Scan for the cell matching the given text and deliver its (X, Y) coordinate at center. 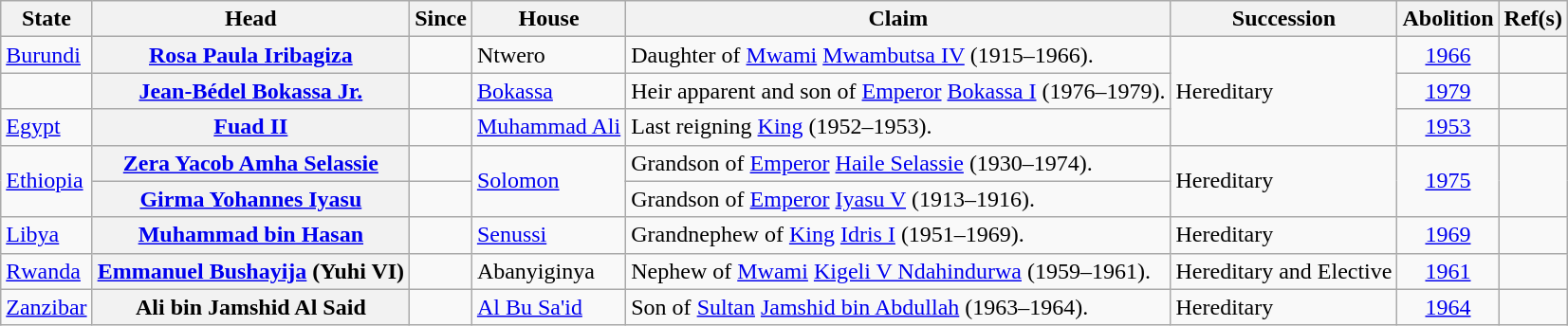
Ntwero (548, 55)
Ali bin Jamshid Al Said (250, 307)
Grandnephew of King Idris I (1951–1969). (898, 235)
Al Bu Sa'id (548, 307)
Senussi (548, 235)
Daughter of Mwami Mwambutsa IV (1915–1966). (898, 55)
Abolition (1448, 19)
Grandson of Emperor Iyasu V (1913–1916). (898, 199)
Claim (898, 19)
Emmanuel Bushayija (Yuhi VI) (250, 271)
Zanzibar (46, 307)
1953 (1448, 127)
1961 (1448, 271)
Muhammad bin Hasan (250, 235)
Egypt (46, 127)
Jean-Bédel Bokassa Jr. (250, 91)
1964 (1448, 307)
Ref(s) (1533, 19)
Ethiopia (46, 181)
Rosa Paula Iribagiza (250, 55)
Head (250, 19)
Son of Sultan Jamshid bin Abdullah (1963–1964). (898, 307)
1966 (1448, 55)
Succession (1284, 19)
Libya (46, 235)
Rwanda (46, 271)
Last reigning King (1952–1953). (898, 127)
Bokassa (548, 91)
1975 (1448, 181)
Burundi (46, 55)
Fuad II (250, 127)
1969 (1448, 235)
1979 (1448, 91)
Girma Yohannes Iyasu (250, 199)
Muhammad Ali (548, 127)
House (548, 19)
State (46, 19)
Zera Yacob Amha Selassie (250, 163)
Since (441, 19)
Hereditary and Elective (1284, 271)
Abanyiginya (548, 271)
Heir apparent and son of Emperor Bokassa I (1976–1979). (898, 91)
Nephew of Mwami Kigeli V Ndahindurwa (1959–1961). (898, 271)
Grandson of Emperor Haile Selassie (1930–1974). (898, 163)
Solomon (548, 181)
